Determine the [X, Y] coordinate at the center of the cell enclosing the given text.  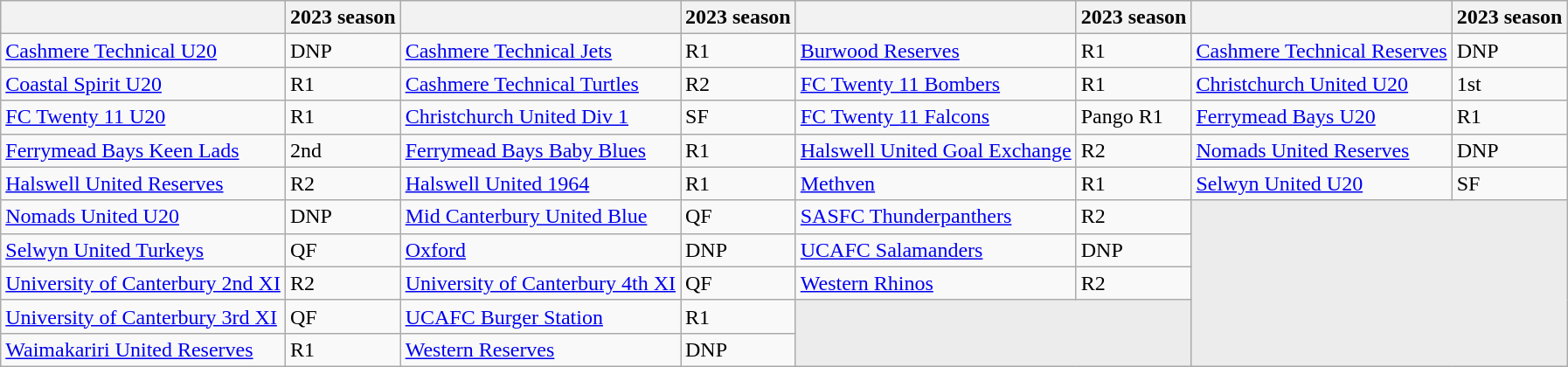
University of Canterbury 4th XI [540, 283]
Halswell United Reserves [143, 183]
Selwyn United Turkeys [143, 250]
FC Twenty 11 Falcons [935, 117]
Mid Canterbury United Blue [540, 217]
Selwyn United U20 [1322, 183]
Nomads United U20 [143, 217]
Methven [935, 183]
FC Twenty 11 Bombers [935, 84]
Halswell United Goal Exchange [935, 150]
Cashmere Technical Turtles [540, 84]
Ferrymead Bays U20 [1322, 117]
UCAFC Salamanders [935, 250]
Waimakariri United Reserves [143, 350]
University of Canterbury 3rd XI [143, 316]
FC Twenty 11 U20 [143, 117]
University of Canterbury 2nd XI [143, 283]
Ferrymead Bays Keen Lads [143, 150]
Coastal Spirit U20 [143, 84]
Nomads United Reserves [1322, 150]
Oxford [540, 250]
Cashmere Technical U20 [143, 51]
Burwood Reserves [935, 51]
Cashmere Technical Jets [540, 51]
Ferrymead Bays Baby Blues [540, 150]
Western Reserves [540, 350]
Western Rhinos [935, 283]
Christchurch United Div 1 [540, 117]
2nd [343, 150]
Christchurch United U20 [1322, 84]
Halswell United 1964 [540, 183]
UCAFC Burger Station [540, 316]
Cashmere Technical Reserves [1322, 51]
Pango R1 [1134, 117]
1st [1509, 84]
SASFC Thunderpanthers [935, 217]
